From the cell containing the given text, extract its center point as (X, Y) coordinate. 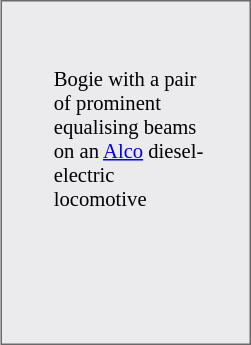
Bogie with a pair of prominent equalising beams on an Alco diesel-electric locomotive (129, 198)
